Find where the given text appears and provide that cell's center as [x, y] coordinate. 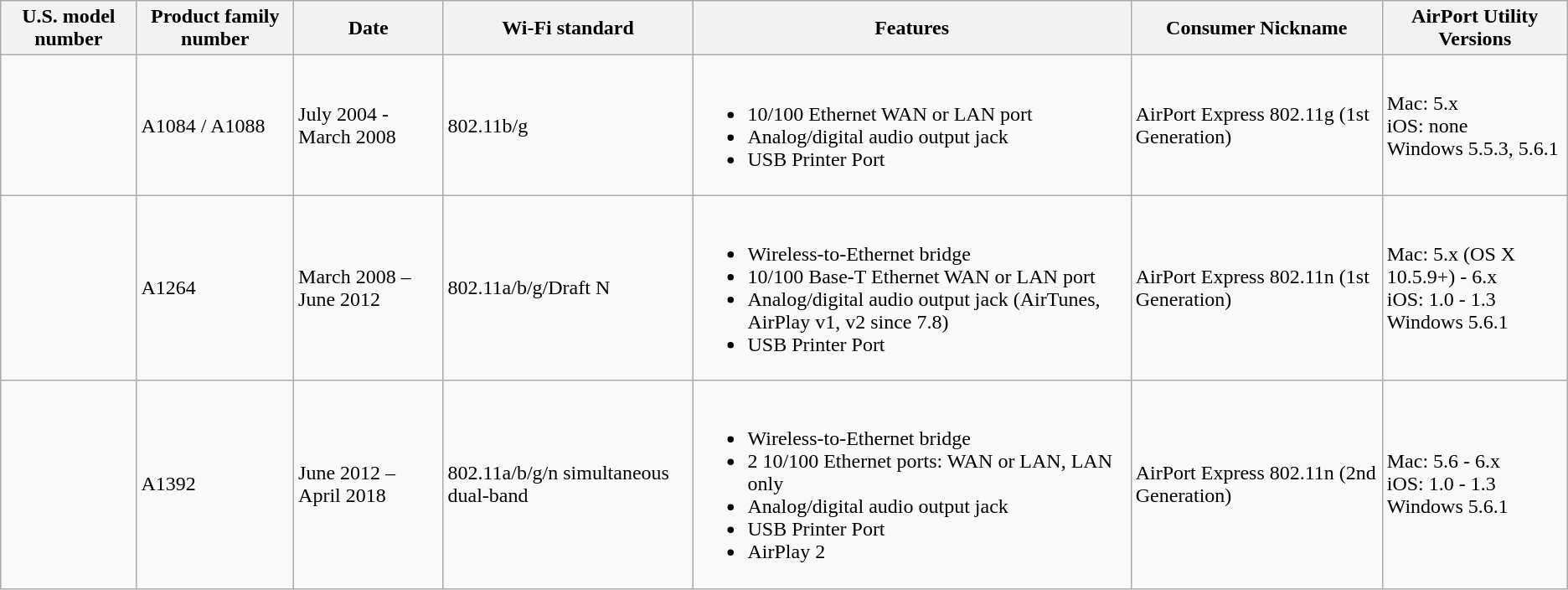
Date [369, 28]
802.11a/b/g/Draft N [568, 288]
10/100 Ethernet WAN or LAN portAnalog/digital audio output jackUSB Printer Port [911, 126]
AirPort Express 802.11g (1st Generation) [1256, 126]
U.S. model number [69, 28]
Mac: 5.xiOS: noneWindows 5.5.3, 5.6.1 [1474, 126]
A1264 [215, 288]
A1392 [215, 484]
June 2012 – April 2018 [369, 484]
Consumer Nickname [1256, 28]
A1084 / A1088 [215, 126]
March 2008 – June 2012 [369, 288]
AirPort Express 802.11n (1st Generation) [1256, 288]
AirPort Utility Versions [1474, 28]
Features [911, 28]
802.11a/b/g/n simultaneous dual-band [568, 484]
Product family number [215, 28]
Mac: 5.x (OS X 10.5.9+) - 6.xiOS: 1.0 - 1.3Windows 5.6.1 [1474, 288]
802.11b/g [568, 126]
Mac: 5.6 - 6.xiOS: 1.0 - 1.3Windows 5.6.1 [1474, 484]
Wireless-to-Ethernet bridge2 10/100 Ethernet ports: WAN or LAN, LAN onlyAnalog/digital audio output jackUSB Printer PortAirPlay 2 [911, 484]
July 2004 - March 2008 [369, 126]
AirPort Express 802.11n (2nd Generation) [1256, 484]
Wi-Fi standard [568, 28]
